Scan for the cell matching the given text and deliver its (x, y) coordinate at center. 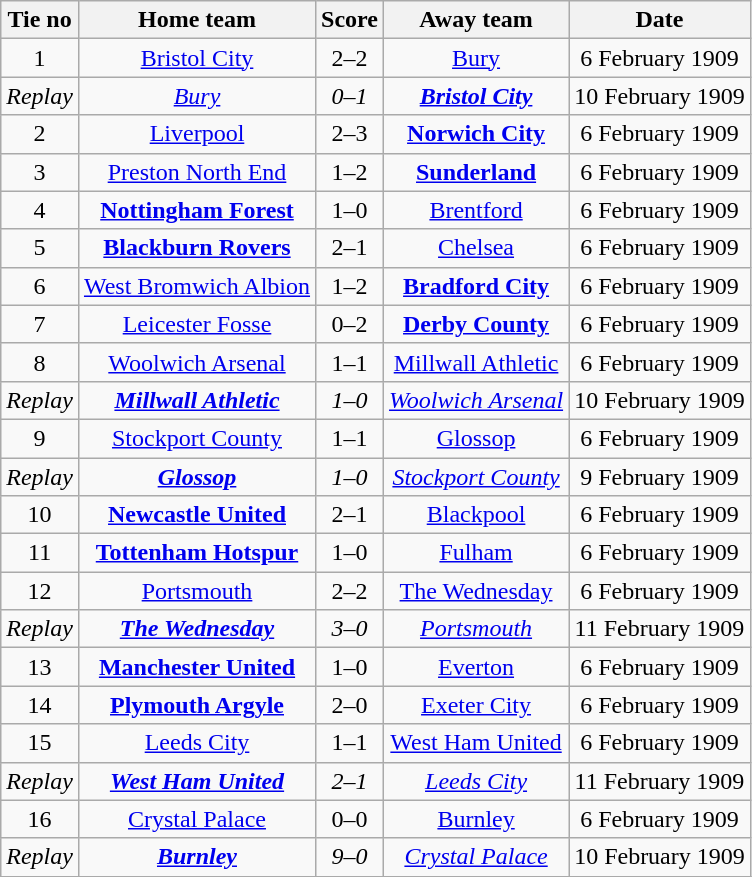
5 (40, 248)
Newcastle United (196, 515)
Sunderland (476, 172)
Leicester Fosse (196, 324)
Everton (476, 667)
3–0 (350, 629)
8 (40, 362)
Nottingham Forest (196, 210)
9 February 1909 (660, 477)
Home team (196, 20)
Bradford City (476, 286)
Blackpool (476, 515)
0–0 (350, 819)
Manchester United (196, 667)
9 (40, 438)
Chelsea (476, 248)
7 (40, 324)
Plymouth Argyle (196, 705)
13 (40, 667)
Date (660, 20)
2–3 (350, 134)
4 (40, 210)
Liverpool (196, 134)
Preston North End (196, 172)
2 (40, 134)
Derby County (476, 324)
Tottenham Hotspur (196, 553)
Away team (476, 20)
6 (40, 286)
0–2 (350, 324)
0–1 (350, 96)
15 (40, 743)
Score (350, 20)
10 (40, 515)
1 (40, 58)
9–0 (350, 857)
14 (40, 705)
Norwich City (476, 134)
Exeter City (476, 705)
3 (40, 172)
Blackburn Rovers (196, 248)
West Bromwich Albion (196, 286)
Fulham (476, 553)
11 (40, 553)
Tie no (40, 20)
16 (40, 819)
12 (40, 591)
2–0 (350, 705)
Brentford (476, 210)
